From the cell containing the given text, extract its center point as (X, Y) coordinate. 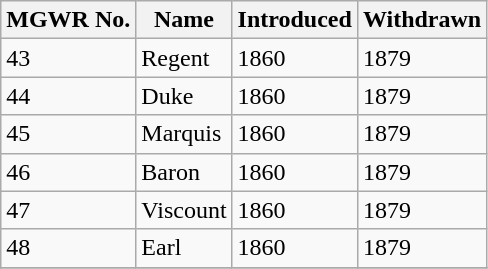
Viscount (184, 210)
47 (68, 210)
43 (68, 58)
Regent (184, 58)
Name (184, 20)
Baron (184, 172)
Withdrawn (422, 20)
44 (68, 96)
46 (68, 172)
MGWR No. (68, 20)
48 (68, 248)
Duke (184, 96)
45 (68, 134)
Marquis (184, 134)
Earl (184, 248)
Introduced (294, 20)
